Provide the [X, Y] coordinate of the cell's center where the given text is located.  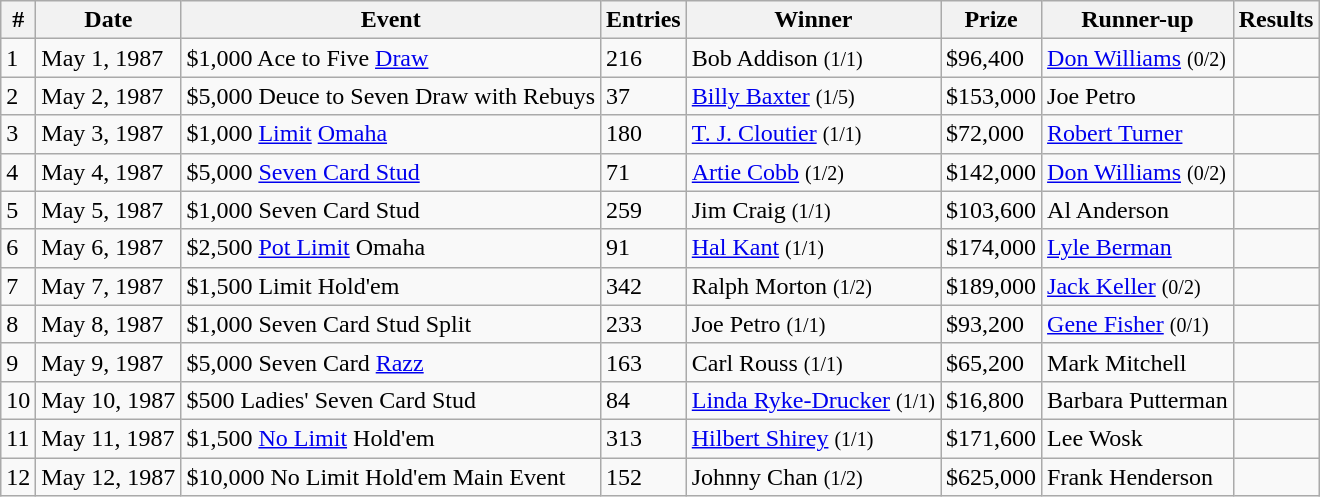
$1,000 Seven Card Stud Split [391, 324]
May 4, 1987 [108, 172]
163 [644, 362]
$1,500 No Limit Hold'em [391, 438]
Johnny Chan (1/2) [813, 477]
Results [1276, 20]
$1,500 Limit Hold'em [391, 286]
8 [18, 324]
$1,000 Seven Card Stud [391, 210]
3 [18, 134]
$10,000 No Limit Hold'em Main Event [391, 477]
84 [644, 400]
$625,000 [990, 477]
$189,000 [990, 286]
May 1, 1987 [108, 58]
313 [644, 438]
May 11, 1987 [108, 438]
Prize [990, 20]
Billy Baxter (1/5) [813, 96]
$1,000 Limit Omaha [391, 134]
Linda Ryke-Drucker (1/1) [813, 400]
May 7, 1987 [108, 286]
Event [391, 20]
Winner [813, 20]
Hilbert Shirey (1/1) [813, 438]
$72,000 [990, 134]
Artie Cobb (1/2) [813, 172]
Lee Wosk [1138, 438]
Lyle Berman [1138, 248]
$2,500 Pot Limit Omaha [391, 248]
$93,200 [990, 324]
$153,000 [990, 96]
$142,000 [990, 172]
$65,200 [990, 362]
Hal Kant (1/1) [813, 248]
May 9, 1987 [108, 362]
Al Anderson [1138, 210]
152 [644, 477]
216 [644, 58]
May 8, 1987 [108, 324]
259 [644, 210]
233 [644, 324]
May 6, 1987 [108, 248]
Mark Mitchell [1138, 362]
$103,600 [990, 210]
10 [18, 400]
Frank Henderson [1138, 477]
37 [644, 96]
Gene Fisher (0/1) [1138, 324]
5 [18, 210]
Date [108, 20]
$5,000 Deuce to Seven Draw with Rebuys [391, 96]
Joe Petro [1138, 96]
May 3, 1987 [108, 134]
Robert Turner [1138, 134]
May 5, 1987 [108, 210]
$174,000 [990, 248]
Entries [644, 20]
1 [18, 58]
7 [18, 286]
6 [18, 248]
Jim Craig (1/1) [813, 210]
Joe Petro (1/1) [813, 324]
May 12, 1987 [108, 477]
$96,400 [990, 58]
12 [18, 477]
2 [18, 96]
4 [18, 172]
11 [18, 438]
$16,800 [990, 400]
May 10, 1987 [108, 400]
Jack Keller (0/2) [1138, 286]
$1,000 Ace to Five Draw [391, 58]
$171,600 [990, 438]
71 [644, 172]
91 [644, 248]
Ralph Morton (1/2) [813, 286]
180 [644, 134]
342 [644, 286]
9 [18, 362]
$5,000 Seven Card Stud [391, 172]
$5,000 Seven Card Razz [391, 362]
Runner-up [1138, 20]
May 2, 1987 [108, 96]
Carl Rouss (1/1) [813, 362]
Barbara Putterman [1138, 400]
T. J. Cloutier (1/1) [813, 134]
# [18, 20]
$500 Ladies' Seven Card Stud [391, 400]
Bob Addison (1/1) [813, 58]
